Find where the given text appears and provide that cell's center as [x, y] coordinate. 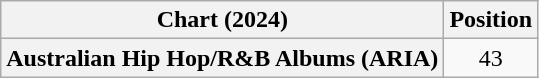
Chart (2024) [222, 20]
Position [491, 20]
Australian Hip Hop/R&B Albums (ARIA) [222, 58]
43 [491, 58]
